Detect which cell encompasses the target text, then output its [x, y] center coordinate. 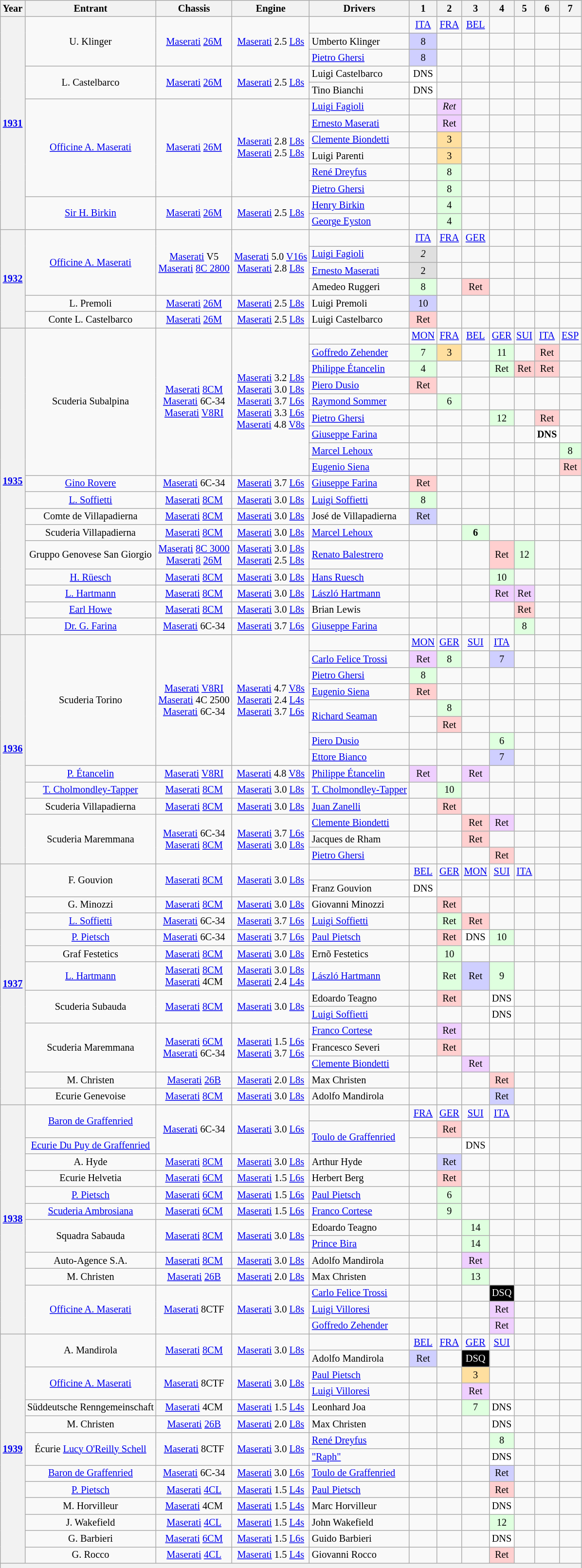
Juan Zanelli [359, 806]
Maserati 1.5 L6sMaserati 3.7 L6s [271, 1047]
Chassis [194, 8]
Maserati 8CMMaserati 6C-34Maserati V8RI [194, 401]
Brian Lewis [359, 610]
Guido Barbieri [359, 1539]
G. Rocco [91, 1555]
Maserati 2.8 L8sMaserati 2.5 L8s [271, 147]
Ecurie Helvetia [91, 1178]
Ecurie Du Puy de Graffenried [91, 1146]
Maserati 3.2 L8sMaserati 3.0 L8sMaserati 3.7 L6sMaserati 3.3 L6sMaserati 4.8 V8s [271, 401]
1937 [13, 984]
1931 [13, 123]
George Eyston [359, 221]
Ecurie Genevoise [91, 1096]
Raymond Sommer [359, 401]
Tino Bianchi [359, 91]
Maserati V8RIMaserati 4C 2500Maserati 6C-34 [194, 700]
Gruppo Genovese San Giorgio [91, 555]
Scuderia Ambrosiana [91, 1211]
Maserati 8CMMaserati 4CM [194, 976]
Year [13, 8]
Graf Festetics [91, 954]
Maserati 8C 3000Maserati 26M [194, 555]
M. Horvilleur [91, 1506]
Maserati 6C-34Maserati 8CM [194, 839]
Maserati 3.0 L8sMaserati 2.4 L4s [271, 976]
Comte de Villapadierna [91, 516]
Earl Howe [91, 610]
G. Minozzi [91, 905]
Henry Birkin [359, 205]
José de Villapadierna [359, 516]
Ernõ Festetics [359, 954]
Maserati 3.0 L8sMaserati 2.5 L8s [271, 555]
ESP [570, 336]
Scuderia Subalpina [91, 401]
J. Wakefield [91, 1522]
G. Barbieri [91, 1539]
H. Rüesch [91, 577]
Ettore Bianco [359, 757]
Francesco Severi [359, 1047]
P. Étancelin [91, 774]
A. Hyde [91, 1162]
Maserati 4.8 V8s [271, 774]
Giovanni Rocco [359, 1555]
Maserati V8RI [194, 774]
Richard Seaman [359, 716]
Franz Gouvion [359, 888]
L. Premoli [91, 303]
Maserati V5Maserati 8C 2800 [194, 263]
Prince Bira [359, 1244]
Giovanni Minozzi [359, 905]
1938 [13, 1220]
Gino Rovere [91, 483]
Luigi Parenti [359, 156]
1 [423, 8]
Sir H. Birkin [91, 213]
Umberto Klinger [359, 41]
5 [525, 8]
U. Klinger [91, 41]
Arthur Hyde [359, 1162]
Entrant [91, 8]
Amedeo Ruggeri [359, 287]
11 [502, 352]
1936 [13, 748]
Herbert Berg [359, 1178]
1935 [13, 481]
Hans Ruesch [359, 577]
"Raph" [359, 1457]
13 [476, 1276]
Auto-Agence S.A. [91, 1260]
Conte L. Castelbarco [91, 320]
Süddeutsche Renngemeinschaft [91, 1407]
Maserati 4.7 V8sMaserati 2.4 L4sMaserati 3.7 L6s [271, 700]
Marc Horvilleur [359, 1506]
F. Gouvion [91, 880]
1932 [13, 279]
Scuderia Torino [91, 700]
Leonhard Joa [359, 1407]
John Wakefield [359, 1522]
L. Castelbarco [91, 82]
Écurie Lucy O'Reilly Schell [91, 1448]
Engine [271, 8]
Maserati 3.7 L6sMaserati 3.0 L8s [271, 839]
Dr. G. Farina [91, 626]
Jacques de Rham [359, 839]
Drivers [359, 8]
1939 [13, 1448]
Luigi Premoli [359, 303]
Maserati 5.0 V16sMaserati 2.8 L8s [271, 263]
Renato Balestrero [359, 555]
Maserati 6CMMaserati 6C-34 [194, 1047]
Squadra Sabauda [91, 1235]
A. Mandirola [91, 1350]
Scuderia Subauda [91, 1006]
